For the text-containing cell, return its midpoint in [x, y] coordinate format. 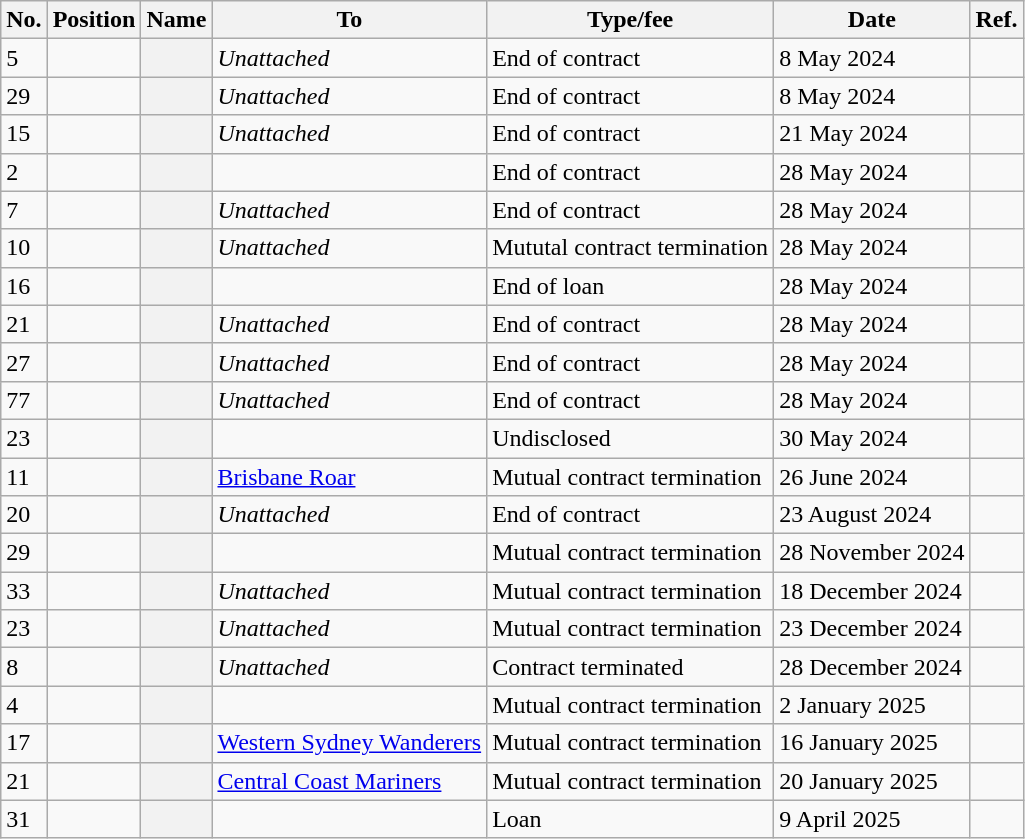
Western Sydney Wanderers [350, 743]
33 [24, 591]
4 [24, 705]
23 December 2024 [872, 629]
31 [24, 819]
Mututal contract termination [630, 248]
Loan [630, 819]
2 [24, 172]
No. [24, 20]
77 [24, 400]
Date [872, 20]
Type/fee [630, 20]
2 January 2025 [872, 705]
11 [24, 477]
Name [176, 20]
30 May 2024 [872, 438]
21 May 2024 [872, 134]
20 January 2025 [872, 781]
16 January 2025 [872, 743]
10 [24, 248]
28 December 2024 [872, 667]
Position [94, 20]
18 December 2024 [872, 591]
Ref. [996, 20]
16 [24, 286]
28 November 2024 [872, 553]
8 [24, 667]
Central Coast Mariners [350, 781]
23 August 2024 [872, 515]
Undisclosed [630, 438]
15 [24, 134]
17 [24, 743]
20 [24, 515]
27 [24, 362]
7 [24, 210]
Brisbane Roar [350, 477]
9 April 2025 [872, 819]
To [350, 20]
Contract terminated [630, 667]
End of loan [630, 286]
26 June 2024 [872, 477]
5 [24, 58]
